From the cell containing the given text, extract its center point as (x, y) coordinate. 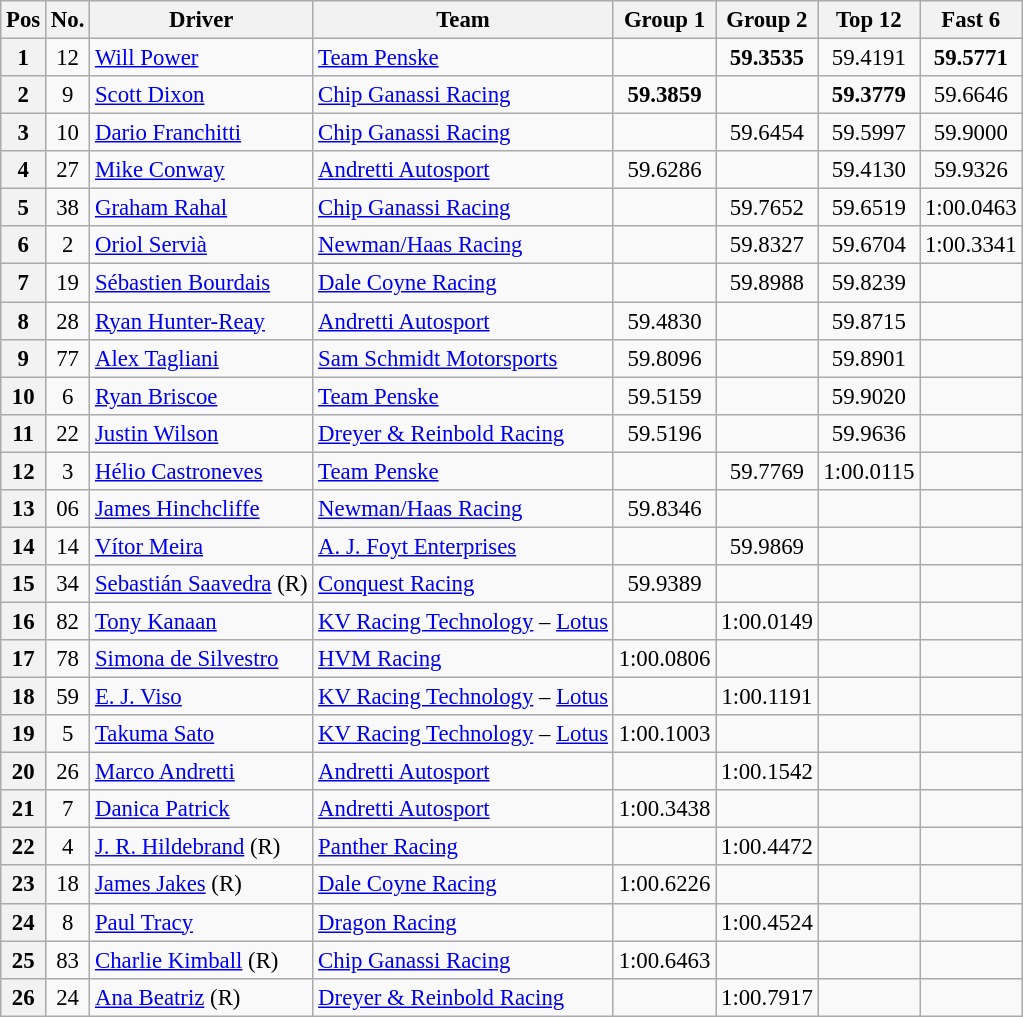
25 (24, 960)
21 (24, 809)
1 (24, 58)
Ryan Briscoe (202, 396)
06 (68, 509)
59.9389 (664, 584)
59.8346 (664, 509)
Scott Dixon (202, 95)
78 (68, 659)
1:00.3341 (971, 245)
Charlie Kimball (R) (202, 960)
59.6646 (971, 95)
59.3779 (869, 95)
J. R. Hildebrand (R) (202, 847)
59.8988 (767, 283)
59.9636 (869, 433)
Justin Wilson (202, 433)
Dragon Racing (464, 922)
28 (68, 321)
Oriol Servià (202, 245)
Graham Rahal (202, 208)
Simona de Silvestro (202, 659)
59.8327 (767, 245)
E. J. Viso (202, 697)
1:00.0463 (971, 208)
Marco Andretti (202, 772)
59.5997 (869, 133)
11 (24, 433)
59.8715 (869, 321)
59.4830 (664, 321)
Hélio Castroneves (202, 471)
1:00.4472 (767, 847)
15 (24, 584)
Pos (24, 20)
59.5771 (971, 58)
Panther Racing (464, 847)
59.6704 (869, 245)
13 (24, 509)
59.9326 (971, 170)
Sebastián Saavedra (R) (202, 584)
59.3859 (664, 95)
16 (24, 621)
Takuma Sato (202, 734)
Driver (202, 20)
Ana Beatriz (R) (202, 997)
Danica Patrick (202, 809)
59.8096 (664, 358)
1:00.6226 (664, 885)
HVM Racing (464, 659)
Fast 6 (971, 20)
1:00.6463 (664, 960)
1:00.7917 (767, 997)
59.6519 (869, 208)
No. (68, 20)
James Hinchcliffe (202, 509)
59.9869 (767, 546)
59.5196 (664, 433)
59.7652 (767, 208)
Paul Tracy (202, 922)
Sébastien Bourdais (202, 283)
Vítor Meira (202, 546)
A. J. Foyt Enterprises (464, 546)
Group 2 (767, 20)
1:00.4524 (767, 922)
Mike Conway (202, 170)
59.6286 (664, 170)
Ryan Hunter-Reay (202, 321)
Tony Kanaan (202, 621)
59.4191 (869, 58)
27 (68, 170)
59.5159 (664, 396)
Team (464, 20)
Alex Tagliani (202, 358)
83 (68, 960)
23 (24, 885)
34 (68, 584)
59.7769 (767, 471)
59.8901 (869, 358)
1:00.0806 (664, 659)
77 (68, 358)
1:00.0149 (767, 621)
1:00.1003 (664, 734)
38 (68, 208)
1:00.3438 (664, 809)
59 (68, 697)
59.9000 (971, 133)
59.8239 (869, 283)
Conquest Racing (464, 584)
17 (24, 659)
82 (68, 621)
Sam Schmidt Motorsports (464, 358)
James Jakes (R) (202, 885)
1:00.1191 (767, 697)
Dario Franchitti (202, 133)
1:00.0115 (869, 471)
Top 12 (869, 20)
1:00.1542 (767, 772)
20 (24, 772)
Group 1 (664, 20)
59.9020 (869, 396)
59.3535 (767, 58)
59.4130 (869, 170)
59.6454 (767, 133)
Will Power (202, 58)
